Search for the cell housing the specified text and yield its (X, Y) center coordinate. 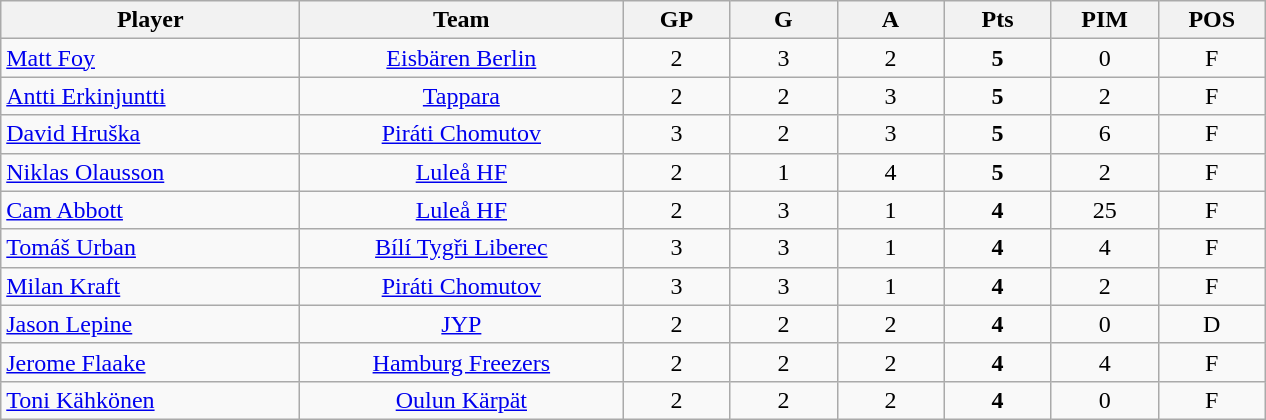
PIM (1104, 20)
Milan Kraft (150, 286)
Oulun Kärpät (462, 400)
Tappara (462, 96)
Hamburg Freezers (462, 362)
Matt Foy (150, 58)
Bílí Tygři Liberec (462, 248)
25 (1104, 210)
Jerome Flaake (150, 362)
A (890, 20)
G (784, 20)
Tomáš Urban (150, 248)
David Hruška (150, 134)
GP (676, 20)
Cam Abbott (150, 210)
D (1212, 324)
Antti Erkinjuntti (150, 96)
JYP (462, 324)
POS (1212, 20)
6 (1104, 134)
Player (150, 20)
Toni Kähkönen (150, 400)
Niklas Olausson (150, 172)
Team (462, 20)
Jason Lepine (150, 324)
Eisbären Berlin (462, 58)
Pts (998, 20)
